Extract the (X, Y) coordinate from the center of the cell holding the provided text.  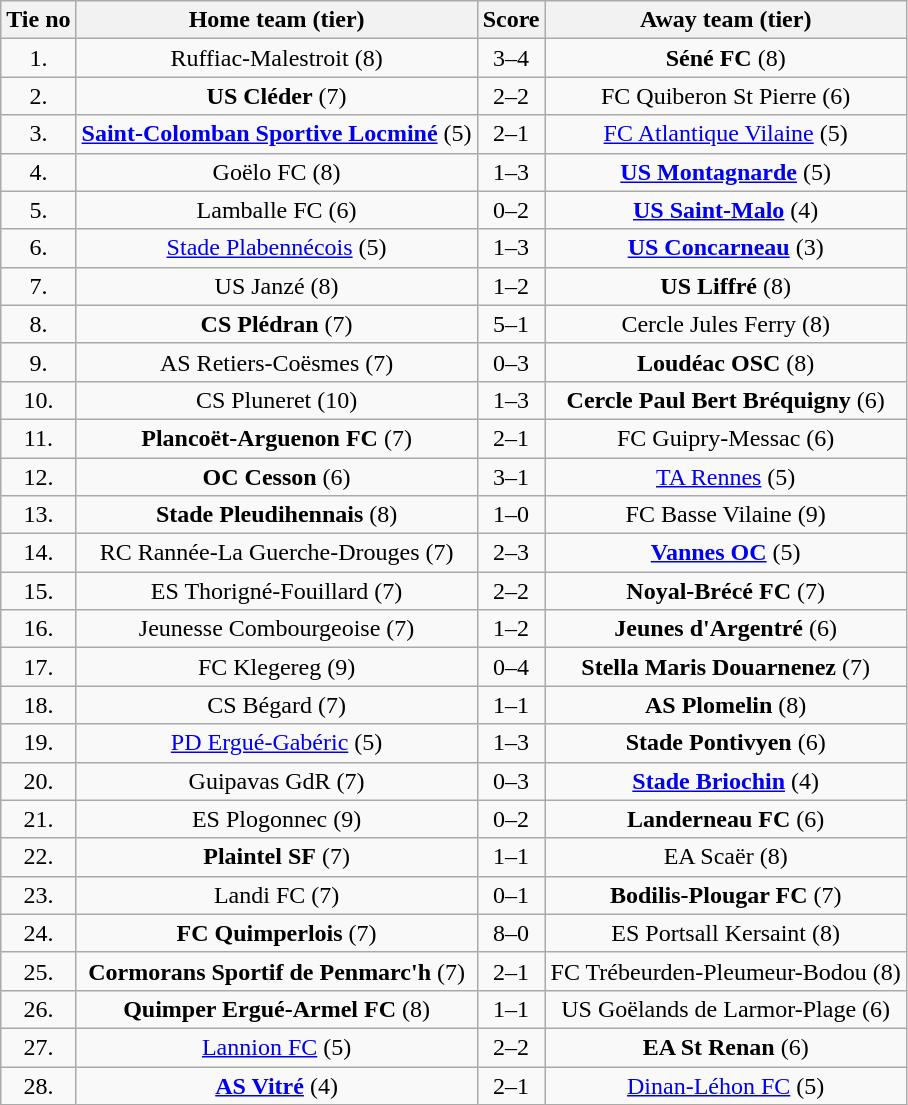
US Goëlands de Larmor-Plage (6) (726, 1009)
Plancoët-Arguenon FC (7) (276, 438)
17. (38, 667)
22. (38, 857)
4. (38, 172)
Home team (tier) (276, 20)
Stade Pleudihennais (8) (276, 515)
EA Scaër (8) (726, 857)
Cormorans Sportif de Penmarc'h (7) (276, 971)
2–3 (511, 553)
TA Rennes (5) (726, 477)
Stade Pontivyen (6) (726, 743)
25. (38, 971)
6. (38, 248)
CS Pluneret (10) (276, 400)
Séné FC (8) (726, 58)
3. (38, 134)
US Liffré (8) (726, 286)
Goëlo FC (8) (276, 172)
Loudéac OSC (8) (726, 362)
14. (38, 553)
AS Plomelin (8) (726, 705)
8–0 (511, 933)
19. (38, 743)
US Montagnarde (5) (726, 172)
10. (38, 400)
26. (38, 1009)
13. (38, 515)
FC Trébeurden-Pleumeur-Bodou (8) (726, 971)
12. (38, 477)
FC Quiberon St Pierre (6) (726, 96)
FC Atlantique Vilaine (5) (726, 134)
CS Bégard (7) (276, 705)
Noyal-Brécé FC (7) (726, 591)
Bodilis-Plougar FC (7) (726, 895)
2. (38, 96)
Cercle Jules Ferry (8) (726, 324)
8. (38, 324)
FC Guipry-Messac (6) (726, 438)
FC Quimperlois (7) (276, 933)
0–1 (511, 895)
Lamballe FC (6) (276, 210)
RC Rannée-La Guerche-Drouges (7) (276, 553)
Dinan-Léhon FC (5) (726, 1085)
AS Retiers-Coësmes (7) (276, 362)
Jeunes d'Argentré (6) (726, 629)
Ruffiac-Malestroit (8) (276, 58)
Score (511, 20)
PD Ergué-Gabéric (5) (276, 743)
1. (38, 58)
5. (38, 210)
Vannes OC (5) (726, 553)
Quimper Ergué-Armel FC (8) (276, 1009)
11. (38, 438)
AS Vitré (4) (276, 1085)
18. (38, 705)
3–4 (511, 58)
FC Klegereg (9) (276, 667)
Away team (tier) (726, 20)
Tie no (38, 20)
Plaintel SF (7) (276, 857)
7. (38, 286)
US Concarneau (3) (726, 248)
ES Plogonnec (9) (276, 819)
FC Basse Vilaine (9) (726, 515)
Lannion FC (5) (276, 1047)
27. (38, 1047)
Stade Plabennécois (5) (276, 248)
US Saint-Malo (4) (726, 210)
20. (38, 781)
CS Plédran (7) (276, 324)
OC Cesson (6) (276, 477)
28. (38, 1085)
23. (38, 895)
15. (38, 591)
5–1 (511, 324)
3–1 (511, 477)
0–4 (511, 667)
ES Portsall Kersaint (8) (726, 933)
Guipavas GdR (7) (276, 781)
16. (38, 629)
US Janzé (8) (276, 286)
Stade Briochin (4) (726, 781)
21. (38, 819)
Saint-Colomban Sportive Locminé (5) (276, 134)
Cercle Paul Bert Bréquigny (6) (726, 400)
Landerneau FC (6) (726, 819)
1–0 (511, 515)
Jeunesse Combourgeoise (7) (276, 629)
9. (38, 362)
Stella Maris Douarnenez (7) (726, 667)
EA St Renan (6) (726, 1047)
24. (38, 933)
Landi FC (7) (276, 895)
US Cléder (7) (276, 96)
ES Thorigné-Fouillard (7) (276, 591)
